Locate the cell with the specified text and output its [x, y] center coordinate. 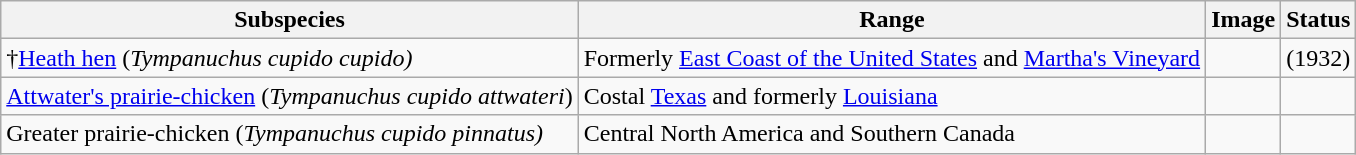
†Heath hen (Tympanuchus cupido cupido) [290, 58]
Central North America and Southern Canada [892, 134]
Subspecies [290, 20]
(1932) [1318, 58]
Attwater's prairie-chicken (Tympanuchus cupido attwateri) [290, 96]
Image [1244, 20]
Status [1318, 20]
Formerly East Coast of the United States and Martha's Vineyard [892, 58]
Greater prairie-chicken (Tympanuchus cupido pinnatus) [290, 134]
Range [892, 20]
Costal Texas and formerly Louisiana [892, 96]
